From the cell containing the given text, extract its center point as [x, y] coordinate. 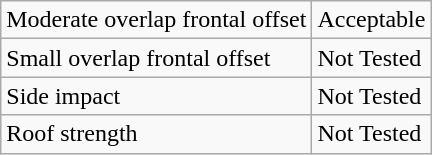
Side impact [156, 96]
Small overlap frontal offset [156, 58]
Roof strength [156, 134]
Acceptable [372, 20]
Moderate overlap frontal offset [156, 20]
